Find where the given text appears and provide that cell's center as [x, y] coordinate. 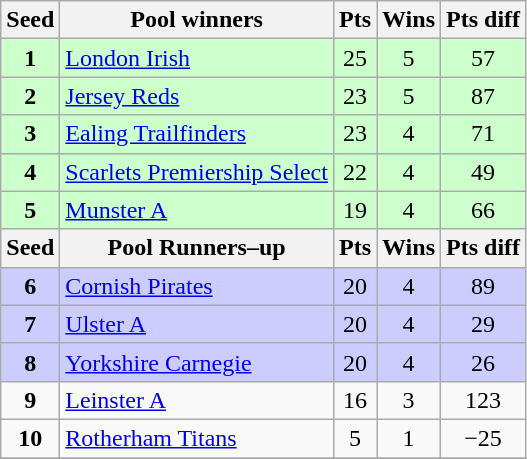
8 [30, 362]
Rotherham Titans [197, 438]
London Irish [197, 58]
Ealing Trailfinders [197, 134]
7 [30, 324]
87 [484, 96]
2 [30, 96]
26 [484, 362]
Leinster A [197, 400]
57 [484, 58]
6 [30, 286]
25 [354, 58]
Ulster A [197, 324]
29 [484, 324]
10 [30, 438]
123 [484, 400]
16 [354, 400]
66 [484, 210]
Pool winners [197, 20]
Pool Runners–up [197, 248]
71 [484, 134]
89 [484, 286]
Cornish Pirates [197, 286]
49 [484, 172]
Yorkshire Carnegie [197, 362]
22 [354, 172]
19 [354, 210]
−25 [484, 438]
Scarlets Premiership Select [197, 172]
9 [30, 400]
Jersey Reds [197, 96]
Munster A [197, 210]
